Find where the given text appears and provide that cell's center as [x, y] coordinate. 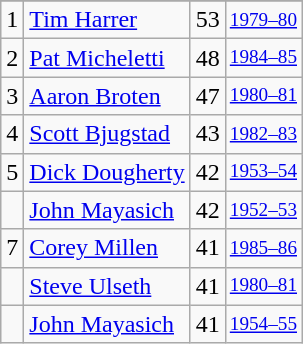
1 [12, 20]
2 [12, 58]
Scott Bjugstad [107, 134]
43 [208, 134]
Aaron Broten [107, 96]
1985–86 [263, 248]
4 [12, 134]
47 [208, 96]
53 [208, 20]
1982–83 [263, 134]
3 [12, 96]
Dick Dougherty [107, 172]
1954–55 [263, 324]
Tim Harrer [107, 20]
Steve Ulseth [107, 286]
Pat Micheletti [107, 58]
Corey Millen [107, 248]
1984–85 [263, 58]
1952–53 [263, 210]
1979–80 [263, 20]
7 [12, 248]
5 [12, 172]
1953–54 [263, 172]
48 [208, 58]
